Find where the given text appears and provide that cell's center as [X, Y] coordinate. 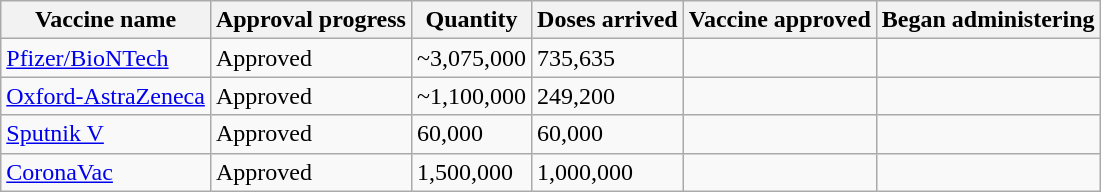
Pfizer/BioNTech [106, 58]
Vaccine approved [780, 20]
Quantity [471, 20]
Sputnik V [106, 134]
Doses arrived [608, 20]
Approval progress [310, 20]
249,200 [608, 96]
CoronaVac [106, 172]
~1,100,000 [471, 96]
Began administering [988, 20]
735,635 [608, 58]
Vaccine name [106, 20]
1,500,000 [471, 172]
Oxford-AstraZeneca [106, 96]
1,000,000 [608, 172]
~3,075,000 [471, 58]
